Extract the [X, Y] coordinate from the center of the cell holding the provided text.  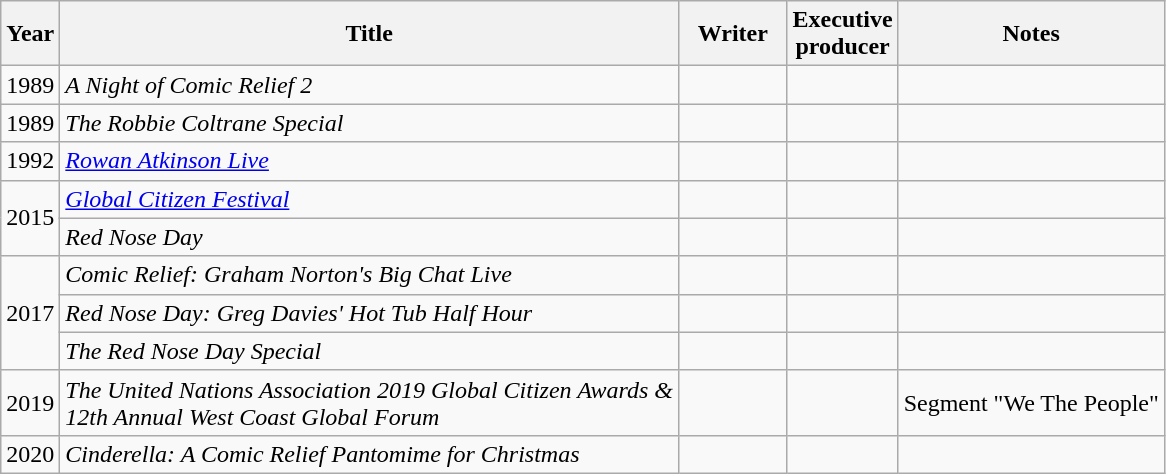
Executive producer [842, 34]
Red Nose Day [370, 237]
Segment "We The People" [1031, 402]
Rowan Atkinson Live [370, 161]
2017 [30, 313]
2020 [30, 454]
A Night of Comic Relief 2 [370, 85]
Notes [1031, 34]
2015 [30, 218]
Red Nose Day: Greg Davies' Hot Tub Half Hour [370, 313]
Title [370, 34]
Year [30, 34]
Cinderella: A Comic Relief Pantomime for Christmas [370, 454]
The United Nations Association 2019 Global Citizen Awards &12th Annual West Coast Global Forum [370, 402]
The Robbie Coltrane Special [370, 123]
2019 [30, 402]
Global Citizen Festival [370, 199]
Comic Relief: Graham Norton's Big Chat Live [370, 275]
The Red Nose Day Special [370, 351]
Writer [732, 34]
1992 [30, 161]
